Pinpoint the cell where the given text exists, returning its [x, y] midpoint coordinate. 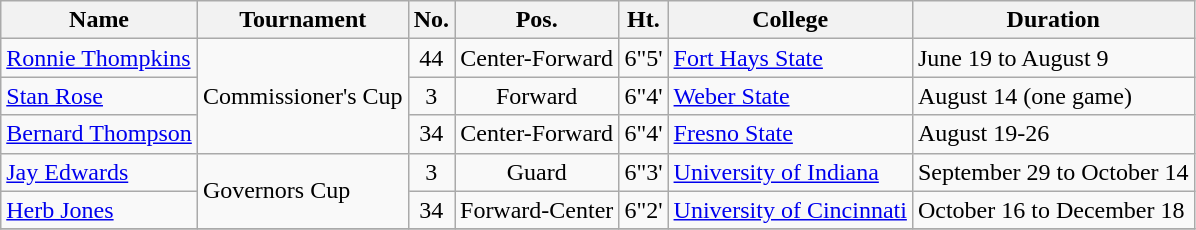
Guard [536, 172]
Fresno State [790, 134]
October 16 to December 18 [1053, 210]
Stan Rose [100, 96]
August 14 (one game) [1053, 96]
University of Cincinnati [790, 210]
College [790, 20]
Governors Cup [302, 191]
Forward-Center [536, 210]
Weber State [790, 96]
Ht. [644, 20]
June 19 to August 9 [1053, 58]
6"2' [644, 210]
6"3' [644, 172]
Jay Edwards [100, 172]
Name [100, 20]
September 29 to October 14 [1053, 172]
August 19-26 [1053, 134]
44 [431, 58]
Tournament [302, 20]
Herb Jones [100, 210]
Forward [536, 96]
Ronnie Thompkins [100, 58]
6"5' [644, 58]
Fort Hays State [790, 58]
Pos. [536, 20]
No. [431, 20]
Bernard Thompson [100, 134]
University of Indiana [790, 172]
Commissioner's Cup [302, 96]
Duration [1053, 20]
